Return [x, y] of the center of cell containing provided text 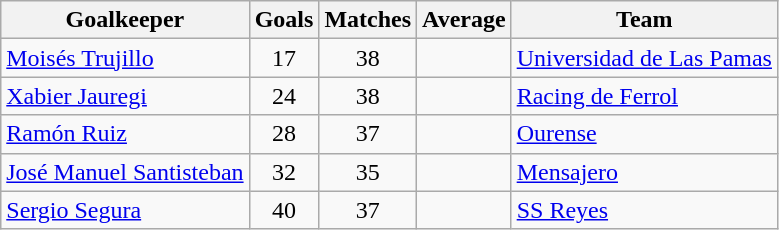
35 [368, 172]
24 [284, 96]
Moisés Trujillo [125, 58]
28 [284, 134]
Average [464, 20]
Ramón Ruiz [125, 134]
Goalkeeper [125, 20]
Racing de Ferrol [644, 96]
Goals [284, 20]
Mensajero [644, 172]
32 [284, 172]
17 [284, 58]
Ourense [644, 134]
Sergio Segura [125, 210]
40 [284, 210]
SS Reyes [644, 210]
José Manuel Santisteban [125, 172]
Matches [368, 20]
Universidad de Las Pamas [644, 58]
Team [644, 20]
Xabier Jauregi [125, 96]
